From the cell containing the given text, extract its center point as (X, Y) coordinate. 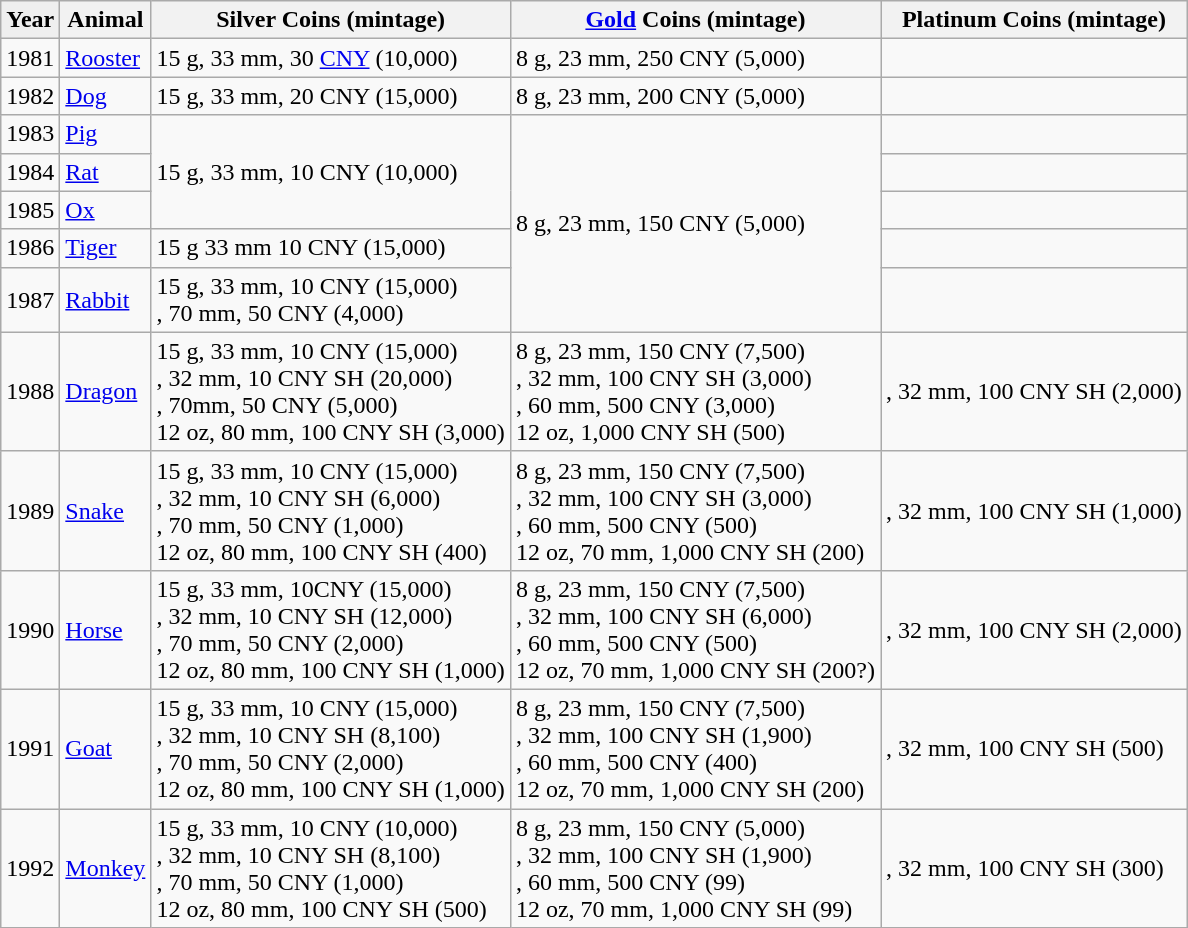
1991 (30, 748)
Rabbit (106, 300)
1983 (30, 134)
1988 (30, 392)
Rooster (106, 58)
Animal (106, 20)
15 g, 33 mm, 10 CNY (15,000), 70 mm, 50 CNY (4,000) (331, 300)
Year (30, 20)
Ox (106, 210)
1990 (30, 630)
8 g, 23 mm, 150 CNY (7,500), 32 mm, 100 CNY SH (6,000), 60 mm, 500 CNY (500)12 oz, 70 mm, 1,000 CNY SH (200?) (695, 630)
15 g, 33 mm, 10 CNY (10,000), 32 mm, 10 CNY SH (8,100), 70 mm, 50 CNY (1,000)12 oz, 80 mm, 100 CNY SH (500) (331, 868)
15 g 33 mm 10 CNY (15,000) (331, 248)
1981 (30, 58)
1985 (30, 210)
Rat (106, 172)
1984 (30, 172)
8 g, 23 mm, 200 CNY (5,000) (695, 96)
8 g, 23 mm, 150 CNY (7,500), 32 mm, 100 CNY SH (1,900), 60 mm, 500 CNY (400)12 oz, 70 mm, 1,000 CNY SH (200) (695, 748)
1982 (30, 96)
1986 (30, 248)
1987 (30, 300)
1989 (30, 510)
, 32 mm, 100 CNY SH (500) (1034, 748)
Platinum Coins (mintage) (1034, 20)
8 g, 23 mm, 150 CNY (5,000), 32 mm, 100 CNY SH (1,900), 60 mm, 500 CNY (99)12 oz, 70 mm, 1,000 CNY SH (99) (695, 868)
15 g, 33 mm, 10 CNY (15,000), 32 mm, 10 CNY SH (8,100), 70 mm, 50 CNY (2,000)12 oz, 80 mm, 100 CNY SH (1,000) (331, 748)
15 g, 33 mm, 10 CNY (15,000), 32 mm, 10 CNY SH (20,000), 70mm, 50 CNY (5,000)12 oz, 80 mm, 100 CNY SH (3,000) (331, 392)
Pig (106, 134)
15 g, 33 mm, 10 CNY (10,000) (331, 172)
Monkey (106, 868)
15 g, 33 mm, 20 CNY (15,000) (331, 96)
15 g, 33 mm, 10 CNY (15,000), 32 mm, 10 CNY SH (6,000), 70 mm, 50 CNY (1,000)12 oz, 80 mm, 100 CNY SH (400) (331, 510)
Tiger (106, 248)
, 32 mm, 100 CNY SH (300) (1034, 868)
8 g, 23 mm, 250 CNY (5,000) (695, 58)
8 g, 23 mm, 150 CNY (7,500), 32 mm, 100 CNY SH (3,000), 60 mm, 500 CNY (3,000)12 oz, 1,000 CNY SH (500) (695, 392)
1992 (30, 868)
8 g, 23 mm, 150 CNY (7,500), 32 mm, 100 CNY SH (3,000), 60 mm, 500 CNY (500)12 oz, 70 mm, 1,000 CNY SH (200) (695, 510)
8 g, 23 mm, 150 CNY (5,000) (695, 224)
, 32 mm, 100 CNY SH (1,000) (1034, 510)
Gold Coins (mintage) (695, 20)
Silver Coins (mintage) (331, 20)
Horse (106, 630)
15 g, 33 mm, 10CNY (15,000), 32 mm, 10 CNY SH (12,000), 70 mm, 50 CNY (2,000)12 oz, 80 mm, 100 CNY SH (1,000) (331, 630)
Dragon (106, 392)
15 g, 33 mm, 30 CNY (10,000) (331, 58)
Goat (106, 748)
Snake (106, 510)
Dog (106, 96)
